Output the (x, y) coordinate of the center of the cell containing the given text.  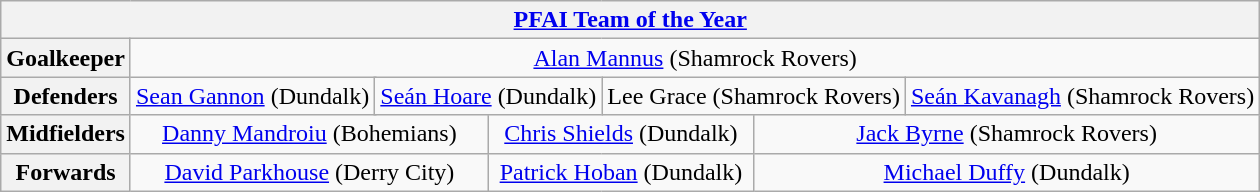
PFAI Team of the Year (630, 20)
Goalkeeper (66, 58)
Alan Mannus (Shamrock Rovers) (694, 58)
David Parkhouse (Derry City) (309, 172)
Jack Byrne (Shamrock Rovers) (1007, 134)
Patrick Hoban (Dundalk) (620, 172)
Forwards (66, 172)
Danny Mandroiu (Bohemians) (309, 134)
Seán Hoare (Dundalk) (488, 96)
Michael Duffy (Dundalk) (1007, 172)
Defenders (66, 96)
Lee Grace (Shamrock Rovers) (754, 96)
Sean Gannon (Dundalk) (252, 96)
Chris Shields (Dundalk) (620, 134)
Midfielders (66, 134)
Seán Kavanagh (Shamrock Rovers) (1082, 96)
